Output the [x, y] coordinate of the center of the cell containing the given text.  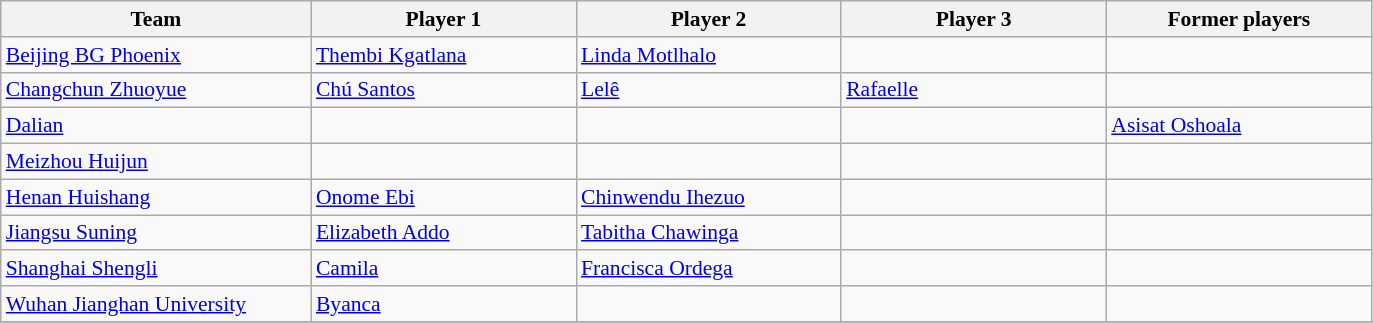
Thembi Kgatlana [444, 55]
Beijing BG Phoenix [156, 55]
Onome Ebi [444, 197]
Francisca Ordega [708, 269]
Player 1 [444, 19]
Elizabeth Addo [444, 233]
Chinwendu Ihezuo [708, 197]
Asisat Oshoala [1238, 126]
Wuhan Jianghan University [156, 304]
Meizhou Huijun [156, 162]
Camila [444, 269]
Player 3 [974, 19]
Linda Motlhalo [708, 55]
Henan Huishang [156, 197]
Player 2 [708, 19]
Changchun Zhuoyue [156, 90]
Dalian [156, 126]
Shanghai Shengli [156, 269]
Chú Santos [444, 90]
Team [156, 19]
Lelê [708, 90]
Rafaelle [974, 90]
Tabitha Chawinga [708, 233]
Jiangsu Suning [156, 233]
Byanca [444, 304]
Former players [1238, 19]
